Find where the given text appears and provide that cell's center as [X, Y] coordinate. 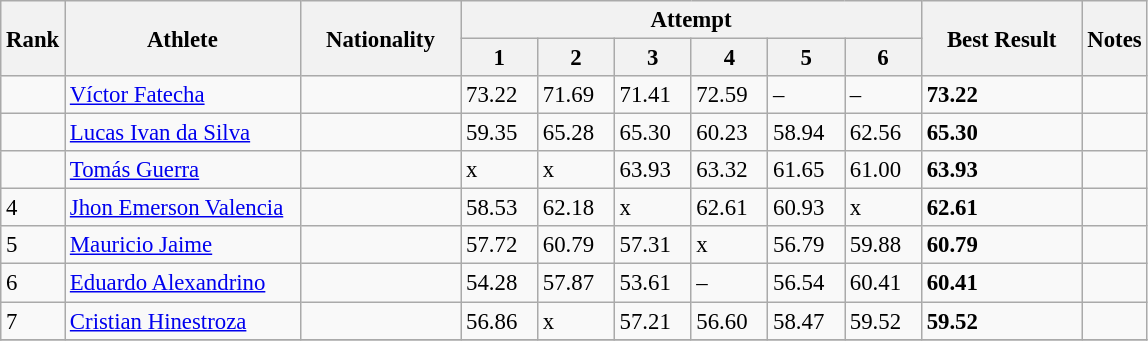
Eduardo Alexandrino [183, 283]
61.00 [884, 170]
71.41 [652, 95]
59.88 [884, 245]
Jhon Emerson Valencia [183, 208]
Nationality [380, 38]
Best Result [1002, 38]
62.18 [576, 208]
57.21 [652, 321]
61.65 [806, 170]
56.60 [730, 321]
71.69 [576, 95]
Rank [33, 38]
Notes [1114, 38]
63.32 [730, 170]
72.59 [730, 95]
57.87 [576, 283]
Lucas Ivan da Silva [183, 133]
57.31 [652, 245]
56.79 [806, 245]
1 [500, 58]
3 [652, 58]
56.86 [500, 321]
Cristian Hinestroza [183, 321]
60.23 [730, 133]
53.61 [652, 283]
Mauricio Jaime [183, 245]
58.94 [806, 133]
54.28 [500, 283]
Tomás Guerra [183, 170]
57.72 [500, 245]
Víctor Fatecha [183, 95]
56.54 [806, 283]
7 [33, 321]
Attempt [692, 20]
58.47 [806, 321]
Athlete [183, 38]
58.53 [500, 208]
59.35 [500, 133]
65.28 [576, 133]
62.56 [884, 133]
2 [576, 58]
60.93 [806, 208]
